Detect which cell encompasses the target text, then output its [x, y] center coordinate. 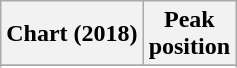
Chart (2018) [72, 34]
Peakposition [189, 34]
